Search for the cell housing the specified text and yield its [X, Y] center coordinate. 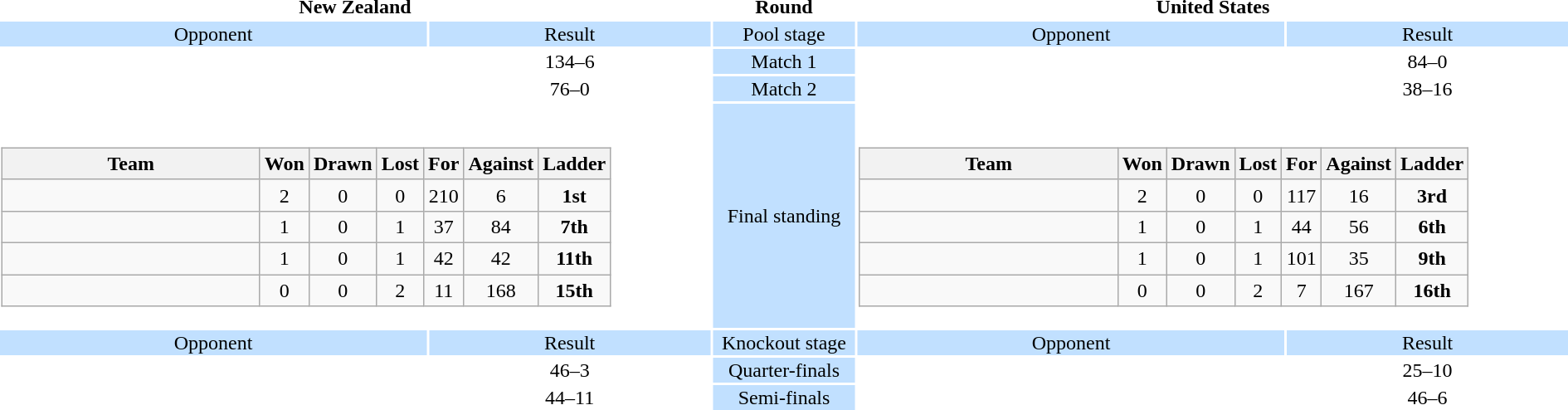
9th [1432, 258]
3rd [1432, 195]
76–0 [569, 89]
46–3 [569, 370]
Knockout stage [784, 343]
35 [1359, 258]
6th [1432, 227]
Team Won Drawn Lost For Against Ladder 2 0 0 117 16 3rd 1 0 1 44 56 6th 1 0 1 101 35 9th 0 0 2 7 167 16th [1213, 216]
167 [1359, 290]
Final standing [784, 216]
84 [501, 227]
11th [574, 258]
16th [1432, 290]
6 [501, 195]
44 [1301, 227]
1st [574, 195]
101 [1301, 258]
Quarter-finals [784, 370]
38–16 [1427, 89]
46–6 [1427, 398]
Pool stage [784, 34]
168 [501, 290]
84–0 [1427, 61]
15th [574, 290]
Semi-finals [784, 398]
11 [444, 290]
7th [574, 227]
25–10 [1427, 370]
Match 1 [784, 61]
37 [444, 227]
117 [1301, 195]
Match 2 [784, 89]
7 [1301, 290]
56 [1359, 227]
134–6 [569, 61]
210 [444, 195]
44–11 [569, 398]
16 [1359, 195]
Team Won Drawn Lost For Against Ladder 2 0 0 210 6 1st 1 0 1 37 84 7th 1 0 1 42 42 11th 0 0 2 11 168 15th [355, 216]
